Extract the [X, Y] coordinate from the center of the cell holding the provided text.  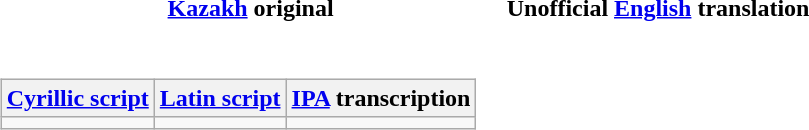
IPA transcription [381, 98]
Cyrillic script [78, 98]
Latin script [220, 98]
